Provide the [x, y] coordinate of the cell's center where the given text is located.  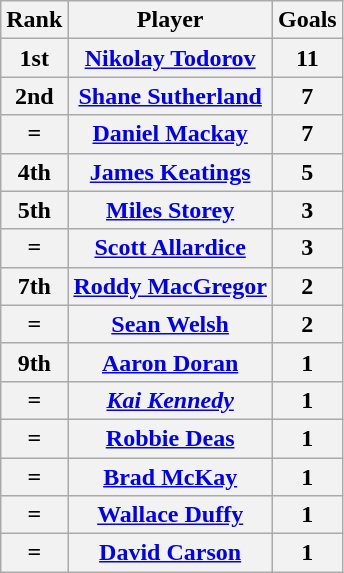
Wallace Duffy [170, 515]
1st [34, 58]
2nd [34, 96]
David Carson [170, 553]
Miles Storey [170, 210]
Kai Kennedy [170, 400]
4th [34, 172]
Goals [307, 20]
Shane Sutherland [170, 96]
Nikolay Todorov [170, 58]
Brad McKay [170, 477]
11 [307, 58]
James Keatings [170, 172]
Player [170, 20]
Daniel Mackay [170, 134]
5 [307, 172]
Aaron Doran [170, 362]
Sean Welsh [170, 324]
Rank [34, 20]
9th [34, 362]
Scott Allardice [170, 248]
7th [34, 286]
Robbie Deas [170, 438]
5th [34, 210]
Roddy MacGregor [170, 286]
